For the text-containing cell, return its midpoint in [x, y] coordinate format. 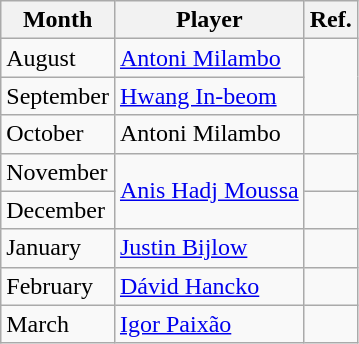
October [58, 134]
Ref. [330, 20]
September [58, 96]
August [58, 58]
Player [209, 20]
Justin Bijlow [209, 248]
Anis Hadj Moussa [209, 191]
January [58, 248]
March [58, 324]
Igor Paixão [209, 324]
November [58, 172]
Hwang In-beom [209, 96]
December [58, 210]
Dávid Hancko [209, 286]
Month [58, 20]
February [58, 286]
